Identify which cell holds the provided text, then report its (x, y) central coordinate. 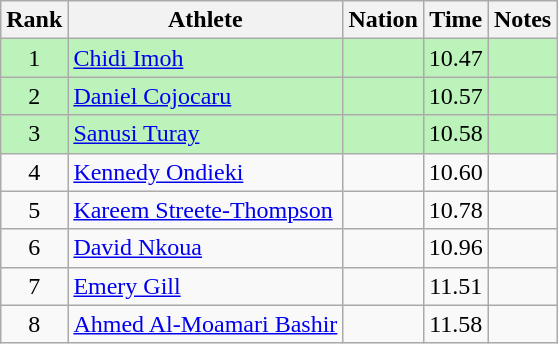
Time (456, 20)
10.47 (456, 58)
4 (34, 172)
2 (34, 96)
8 (34, 324)
7 (34, 286)
Kennedy Ondieki (206, 172)
Nation (383, 20)
10.57 (456, 96)
1 (34, 58)
11.51 (456, 286)
10.78 (456, 210)
Ahmed Al-Moamari Bashir (206, 324)
Kareem Streete-Thompson (206, 210)
Sanusi Turay (206, 134)
David Nkoua (206, 248)
Athlete (206, 20)
Daniel Cojocaru (206, 96)
11.58 (456, 324)
Chidi Imoh (206, 58)
5 (34, 210)
Emery Gill (206, 286)
Notes (522, 20)
10.96 (456, 248)
10.60 (456, 172)
10.58 (456, 134)
3 (34, 134)
Rank (34, 20)
6 (34, 248)
